Return [X, Y] of the center of cell containing provided text 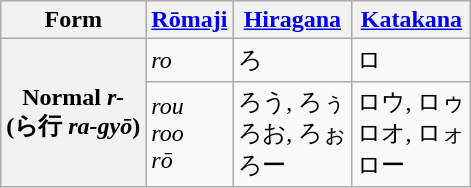
Katakana [412, 20]
ロウ, ロゥロオ, ロォロー [412, 134]
ロ [412, 60]
rouroorō [190, 134]
Rōmaji [190, 20]
ro [190, 60]
ろう, ろぅろお, ろぉろー [292, 134]
Form [74, 20]
Hiragana [292, 20]
ろ [292, 60]
Normal r-(ら行 ra-gyō) [74, 113]
